Pinpoint the cell where the given text exists, returning its [X, Y] midpoint coordinate. 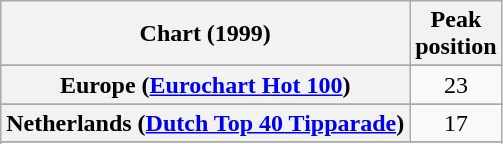
Netherlands (Dutch Top 40 Tipparade) [206, 123]
Europe (Eurochart Hot 100) [206, 85]
Chart (1999) [206, 34]
Peakposition [456, 34]
23 [456, 85]
17 [456, 123]
